Provide the [x, y] coordinate of the cell's center where the given text is located.  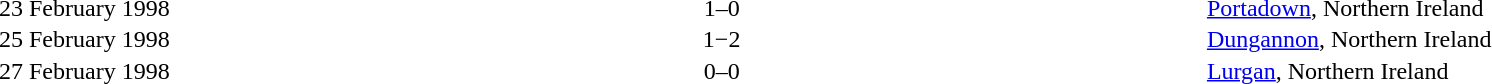
1−2 [722, 39]
